Determine the (x, y) coordinate at the center of the cell enclosing the given text.  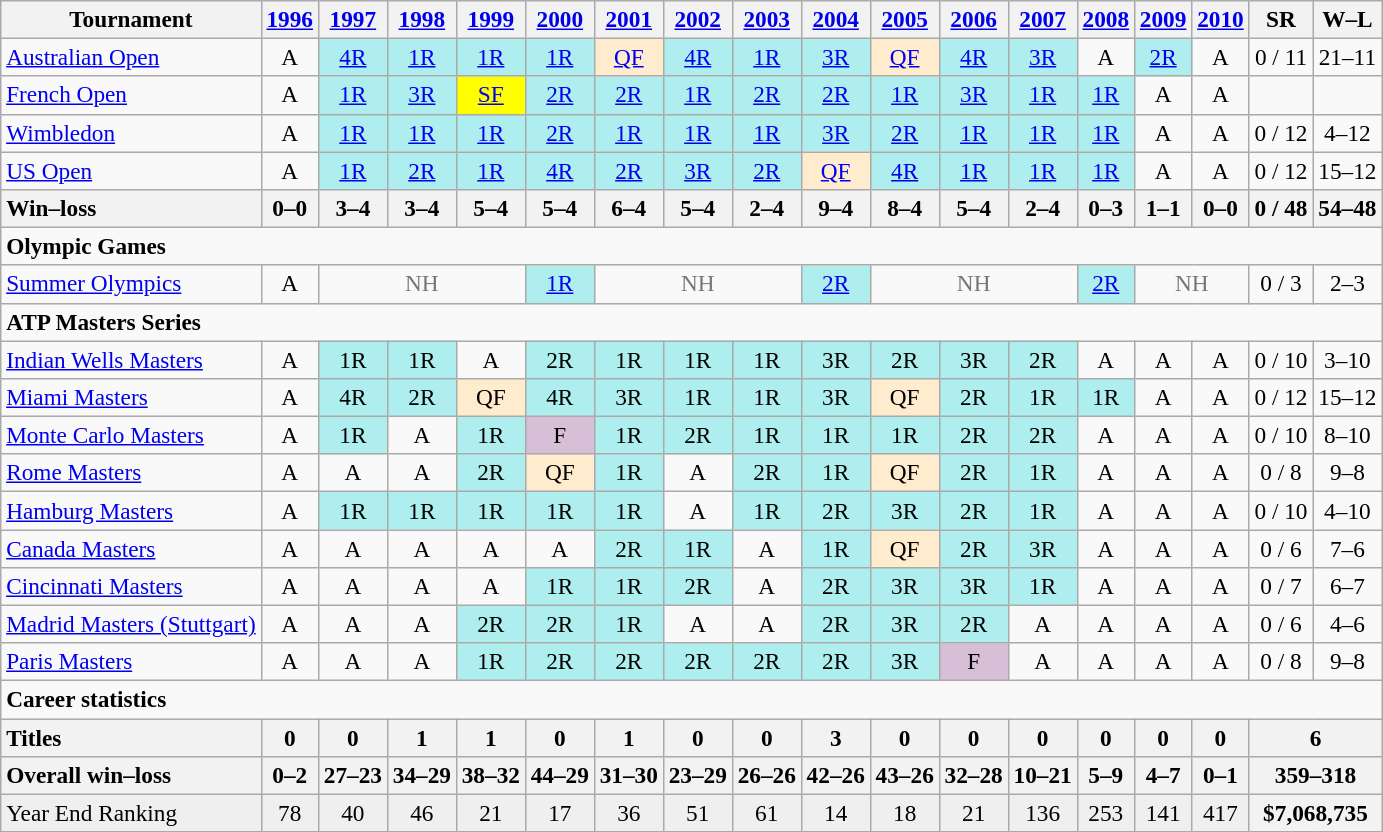
5–9 (1106, 775)
Cincinnati Masters (131, 586)
0 / 11 (1281, 57)
78 (290, 813)
1–1 (1162, 208)
43–26 (904, 775)
27–23 (352, 775)
0–2 (290, 775)
1997 (352, 19)
46 (422, 813)
2007 (1042, 19)
SF (490, 95)
1996 (290, 19)
2006 (974, 19)
253 (1106, 813)
W–L (1348, 19)
417 (1220, 813)
40 (352, 813)
4–12 (1348, 133)
2000 (560, 19)
18 (904, 813)
0–3 (1106, 208)
French Open (131, 95)
Canada Masters (131, 548)
ATP Masters Series (692, 322)
2008 (1106, 19)
4–7 (1162, 775)
14 (836, 813)
141 (1162, 813)
36 (628, 813)
51 (698, 813)
2010 (1220, 19)
2002 (698, 19)
10–21 (1042, 775)
17 (560, 813)
Year End Ranking (131, 813)
2005 (904, 19)
136 (1042, 813)
8–4 (904, 208)
Career statistics (692, 699)
2004 (836, 19)
Hamburg Masters (131, 510)
Overall win–loss (131, 775)
Summer Olympics (131, 284)
2003 (766, 19)
9–4 (836, 208)
23–29 (698, 775)
Titles (131, 737)
4–10 (1348, 510)
7–6 (1348, 548)
2009 (1162, 19)
2–3 (1348, 284)
0 / 7 (1281, 586)
US Open (131, 170)
Miami Masters (131, 397)
54–48 (1348, 208)
1998 (422, 19)
4–6 (1348, 624)
Tournament (131, 19)
34–29 (422, 775)
2001 (628, 19)
Australian Open (131, 57)
Indian Wells Masters (131, 359)
3–10 (1348, 359)
42–26 (836, 775)
Monte Carlo Masters (131, 435)
Paris Masters (131, 662)
0 / 48 (1281, 208)
26–26 (766, 775)
$7,068,735 (1316, 813)
359–318 (1316, 775)
38–32 (490, 775)
6–4 (628, 208)
3 (836, 737)
Win–loss (131, 208)
44–29 (560, 775)
6 (1316, 737)
0–1 (1220, 775)
32–28 (974, 775)
Wimbledon (131, 133)
1999 (490, 19)
21–11 (1348, 57)
61 (766, 813)
8–10 (1348, 435)
SR (1281, 19)
6–7 (1348, 586)
Olympic Games (692, 246)
31–30 (628, 775)
Madrid Masters (Stuttgart) (131, 624)
Rome Masters (131, 473)
0 / 3 (1281, 284)
